Determine the (x, y) coordinate at the center of the cell enclosing the given text.  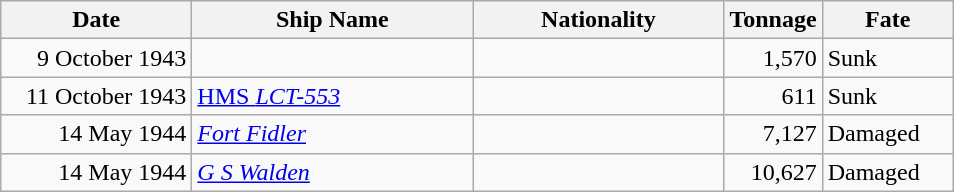
Ship Name (332, 20)
1,570 (773, 58)
Fate (888, 20)
7,127 (773, 134)
Fort Fidler (332, 134)
9 October 1943 (96, 58)
10,627 (773, 172)
Date (96, 20)
G S Walden (332, 172)
Tonnage (773, 20)
11 October 1943 (96, 96)
611 (773, 96)
HMS LCT-553 (332, 96)
Nationality (598, 20)
